Detect which cell encompasses the target text, then output its [x, y] center coordinate. 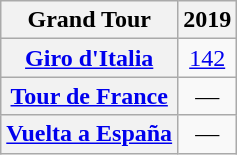
Grand Tour [90, 20]
142 [208, 58]
Tour de France [90, 96]
Giro d'Italia [90, 58]
2019 [208, 20]
Vuelta a España [90, 134]
